Pinpoint the cell where the given text exists, returning its (X, Y) midpoint coordinate. 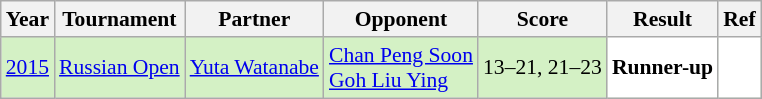
Yuta Watanabe (254, 68)
2015 (28, 68)
Partner (254, 19)
13–21, 21–23 (542, 68)
Russian Open (120, 68)
Tournament (120, 19)
Ref (739, 19)
Result (662, 19)
Chan Peng Soon Goh Liu Ying (401, 68)
Runner-up (662, 68)
Score (542, 19)
Opponent (401, 19)
Year (28, 19)
